Identify which cell holds the provided text, then report its [X, Y] central coordinate. 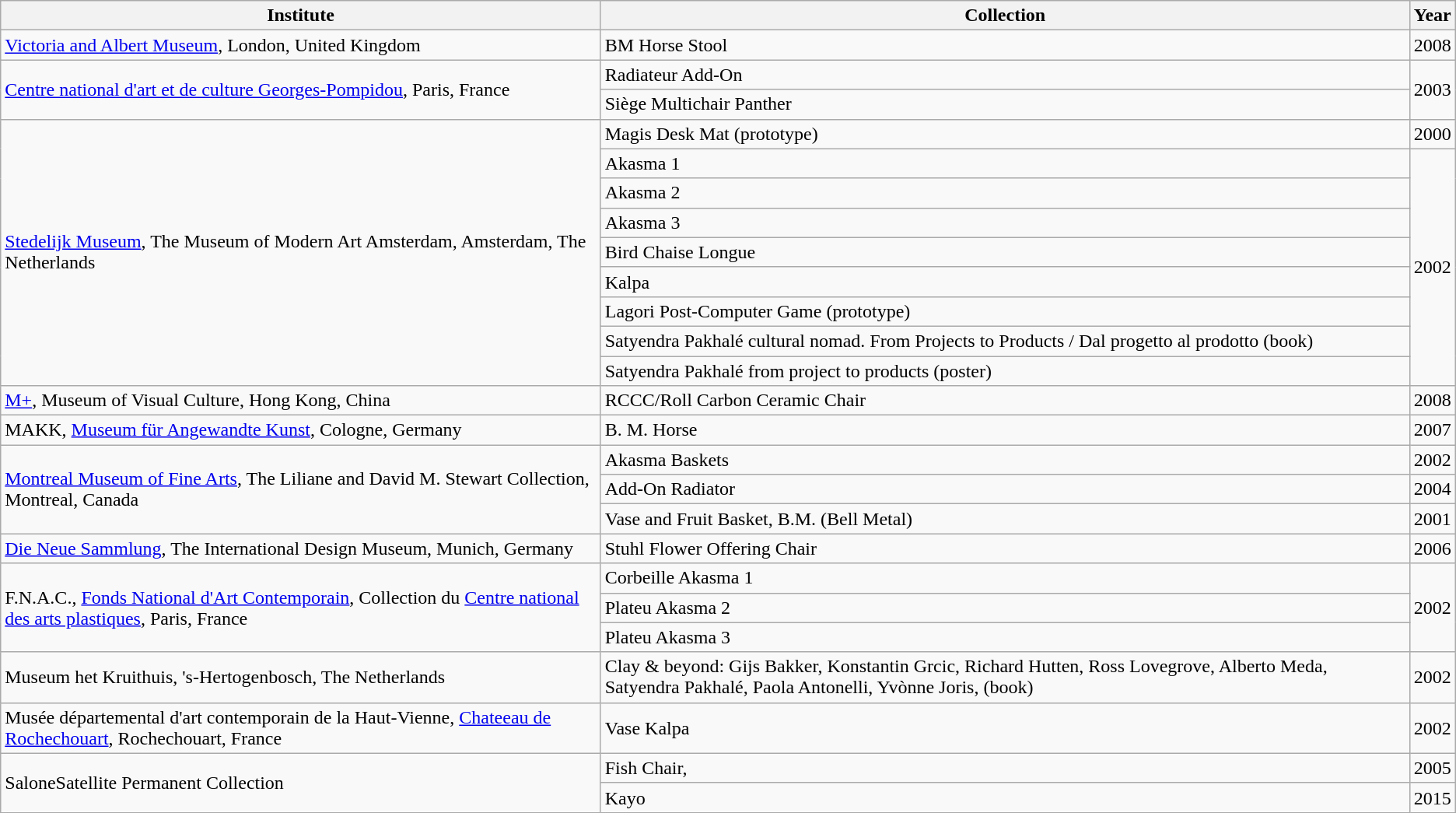
Siège Multichair Panther [1005, 104]
2003 [1433, 89]
Victoria and Albert Museum, London, United Kingdom [300, 45]
Plateu Akasma 2 [1005, 608]
Satyendra Pakhalé cultural nomad. From Projects to Products / Dal progetto al prodotto (book) [1005, 341]
Kalpa [1005, 282]
Vase and Fruit Basket, B.M. (Bell Metal) [1005, 519]
Add-On Radiator [1005, 489]
Institute [300, 16]
Akasma 1 [1005, 163]
2006 [1433, 548]
Montreal Museum of Fine Arts, The Liliane and David M. Stewart Collection, Montreal, Canada [300, 489]
Radiateur Add-On [1005, 75]
Magis Desk Mat (prototype) [1005, 134]
2015 [1433, 797]
Fish Chair, [1005, 768]
2000 [1433, 134]
Vase Kalpa [1005, 728]
Museum het Kruithuis, 's-Hertogenbosch, The Netherlands [300, 677]
Musée départemental d'art contemporain de la Haut-Vienne, Chateeau de Rochechouart, Rochechouart, France [300, 728]
B. M. Horse [1005, 430]
Year [1433, 16]
2001 [1433, 519]
Kayo [1005, 797]
2005 [1433, 768]
Corbeille Akasma 1 [1005, 578]
Centre national d'art et de culture Georges-Pompidou, Paris, France [300, 89]
Bird Chaise Longue [1005, 252]
Collection [1005, 16]
SaloneSatellite Permanent Collection [300, 783]
BM Horse Stool [1005, 45]
Clay & beyond: Gijs Bakker, Konstantin Grcic, Richard Hutten, Ross Lovegrove, Alberto Meda, Satyendra Pakhalé, Paola Antonelli, Yvònne Joris, (book) [1005, 677]
Akasma Baskets [1005, 460]
RCCC/Roll Carbon Ceramic Chair [1005, 401]
Akasma 3 [1005, 223]
Die Neue Sammlung, The International Design Museum, Munich, Germany [300, 548]
2007 [1433, 430]
Stedelijk Museum, The Museum of Modern Art Amsterdam, Amsterdam, The Netherlands [300, 252]
Plateu Akasma 3 [1005, 637]
M+, Museum of Visual Culture, Hong Kong, China [300, 401]
2004 [1433, 489]
Akasma 2 [1005, 193]
F.N.A.C., Fonds National d'Art Contemporain, Collection du Centre national des arts plastiques, Paris, France [300, 608]
Stuhl Flower Offering Chair [1005, 548]
MAKK, Museum für Angewandte Kunst, Cologne, Germany [300, 430]
Lagori Post-Computer Game (prototype) [1005, 311]
Satyendra Pakhalé from project to products (poster) [1005, 371]
